Return the (x, y) coordinate for the center point of the cell that contains the specified text.  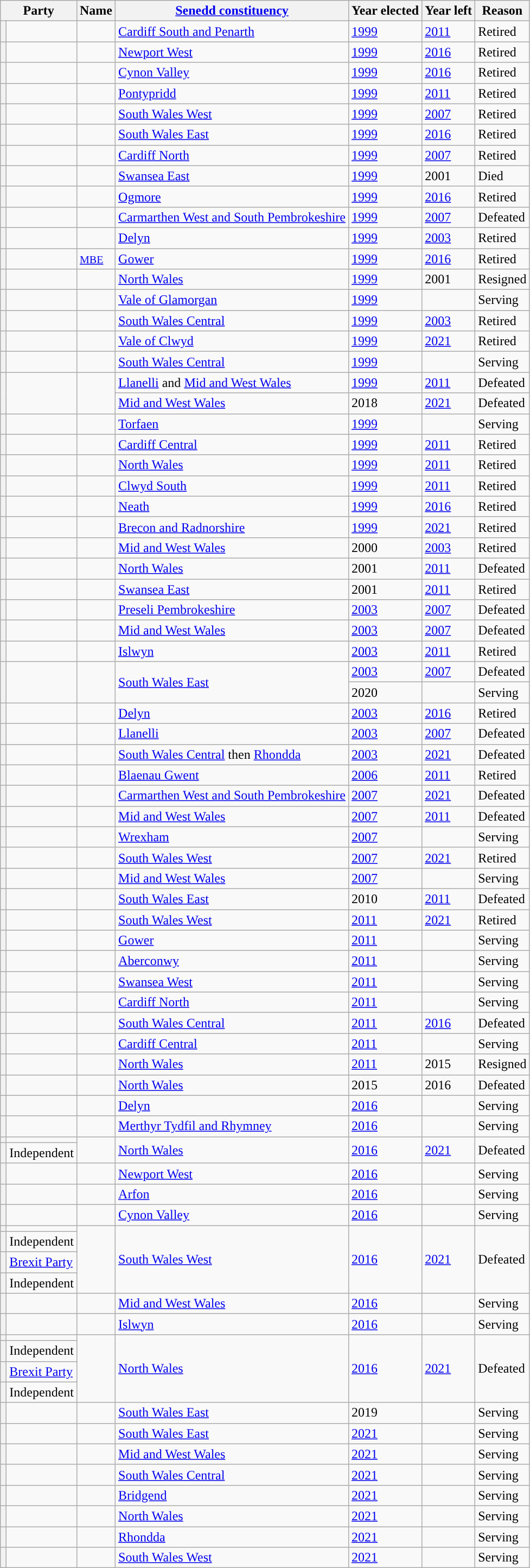
2019 (385, 1413)
Died (502, 176)
Reason (502, 11)
Vale of Glamorgan (232, 300)
Year elected (385, 11)
Senedd constituency (232, 11)
Torfaen (232, 424)
Party (39, 11)
2006 (385, 775)
Pontypridd (232, 93)
Year left (449, 11)
Aberconwy (232, 961)
Brecon and Radnorshire (232, 527)
Wrexham (232, 837)
2000 (385, 548)
South Wales Central then Rhondda (232, 754)
Swansea West (232, 982)
Cardiff South and Penarth (232, 31)
Rhondda (232, 1537)
2018 (385, 403)
Name (95, 11)
Blaenau Gwent (232, 775)
Merthyr Tydfil and Rhymney (232, 1126)
2020 (385, 693)
Llanelli (232, 734)
Clwyd South (232, 486)
Vale of Clwyd (232, 341)
Bridgend (232, 1495)
2010 (385, 899)
Ogmore (232, 196)
Neath (232, 506)
Arfon (232, 1194)
Preseli Pembrokeshire (232, 610)
MBE (95, 259)
Llanelli and Mid and West Wales (232, 383)
